Search for the cell housing the specified text and yield its [x, y] center coordinate. 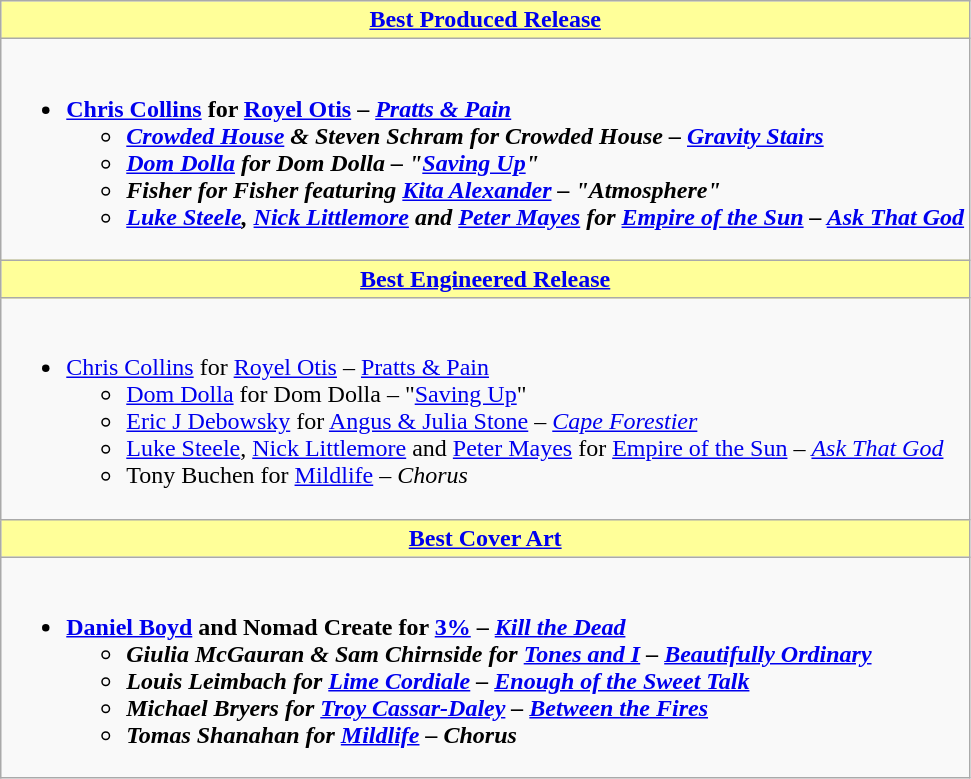
Best Cover Art [486, 538]
Best Produced Release [486, 20]
Best Engineered Release [486, 279]
